Return the [x, y] coordinate for the center point of the cell that contains the specified text.  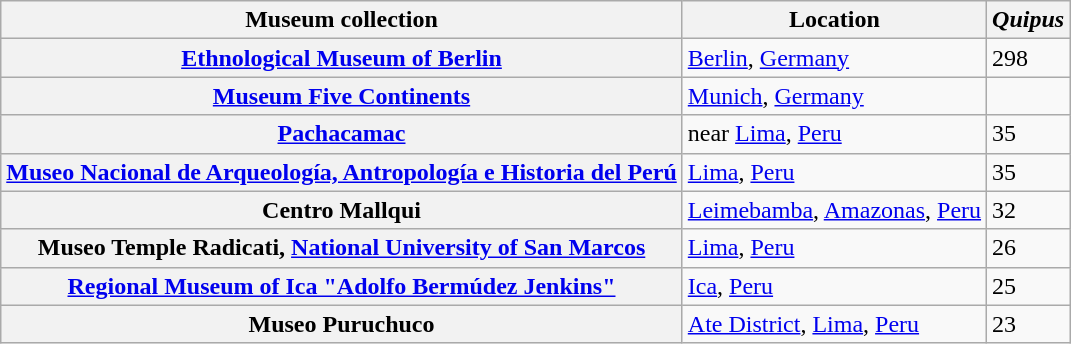
Quipus [1028, 20]
23 [1028, 324]
25 [1028, 286]
near Lima, Peru [834, 134]
Centro Mallqui [342, 210]
298 [1028, 58]
Munich, Germany [834, 96]
Pachacamac [342, 134]
32 [1028, 210]
Leimebamba, Amazonas, Peru [834, 210]
Location [834, 20]
Museo Temple Radicati, National University of San Marcos [342, 248]
26 [1028, 248]
Museum Five Continents [342, 96]
Ethnological Museum of Berlin [342, 58]
Regional Museum of Ica "Adolfo Bermúdez Jenkins" [342, 286]
Museum collection [342, 20]
Museo Nacional de Arqueología, Antropología e Historia del Perú [342, 172]
Ate District, Lima, Peru [834, 324]
Ica, Peru [834, 286]
Berlin, Germany [834, 58]
Museo Puruchuco [342, 324]
